Return [X, Y] of the center of cell containing provided text 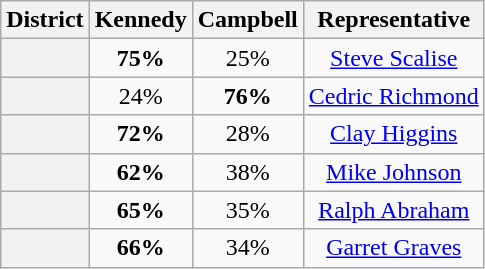
28% [248, 134]
Ralph Abraham [394, 210]
Kennedy [140, 20]
District [45, 20]
35% [248, 210]
62% [140, 172]
Mike Johnson [394, 172]
Steve Scalise [394, 58]
34% [248, 248]
65% [140, 210]
Cedric Richmond [394, 96]
24% [140, 96]
Representative [394, 20]
76% [248, 96]
Garret Graves [394, 248]
25% [248, 58]
72% [140, 134]
Campbell [248, 20]
75% [140, 58]
38% [248, 172]
Clay Higgins [394, 134]
66% [140, 248]
